For the text-containing cell, return its midpoint in (X, Y) coordinate format. 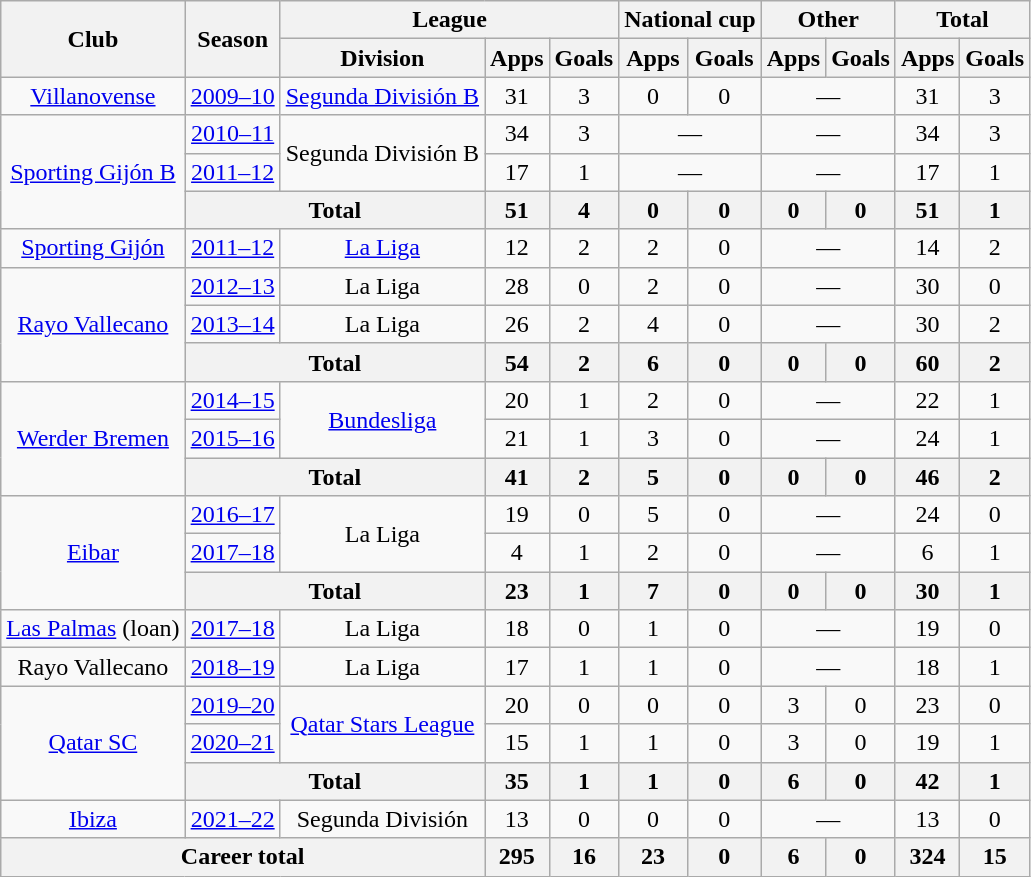
2021–22 (232, 819)
35 (517, 781)
295 (517, 857)
Qatar Stars League (382, 724)
Eibar (93, 553)
League (450, 20)
21 (517, 438)
22 (927, 400)
2010–11 (232, 134)
60 (927, 362)
Division (382, 58)
Sporting Gijón (93, 248)
2015–16 (232, 438)
Ibiza (93, 819)
Other (828, 20)
14 (927, 248)
Villanovense (93, 96)
2009–10 (232, 96)
324 (927, 857)
42 (927, 781)
Career total (243, 857)
46 (927, 477)
Qatar SC (93, 743)
Segunda División (382, 819)
2016–17 (232, 515)
Werder Bremen (93, 438)
Sporting Gijón B (93, 172)
Season (232, 39)
National cup (690, 20)
Las Palmas (loan) (93, 629)
2012–13 (232, 286)
28 (517, 286)
2018–19 (232, 667)
Club (93, 39)
54 (517, 362)
41 (517, 477)
7 (653, 591)
16 (584, 857)
12 (517, 248)
2019–20 (232, 705)
Bundesliga (382, 419)
2020–21 (232, 743)
2013–14 (232, 324)
26 (517, 324)
2014–15 (232, 400)
